From the cell containing the given text, extract its center point as [x, y] coordinate. 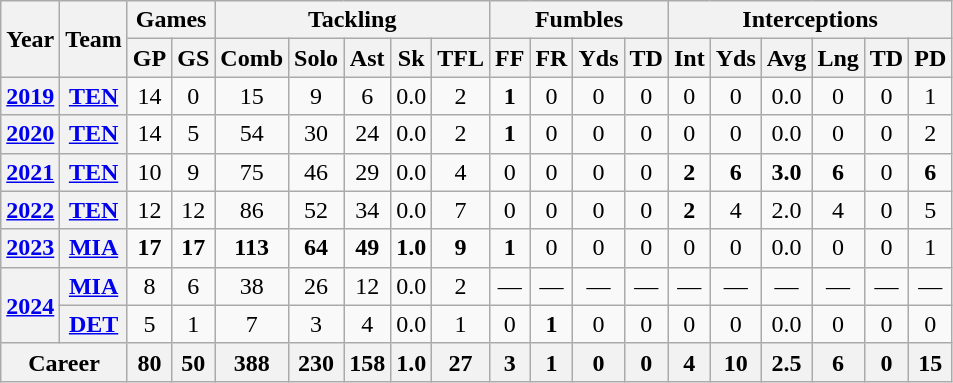
52 [316, 210]
2.5 [786, 362]
2019 [30, 96]
80 [149, 362]
FR [552, 58]
Interceptions [810, 20]
PD [930, 58]
Games [170, 20]
DET [94, 324]
Team [94, 39]
38 [252, 286]
Tackling [352, 20]
Avg [786, 58]
34 [368, 210]
FF [509, 58]
TFL [461, 58]
46 [316, 172]
50 [194, 362]
24 [368, 134]
2021 [30, 172]
Solo [316, 58]
Comb [252, 58]
75 [252, 172]
49 [368, 248]
Lng [838, 58]
54 [252, 134]
GP [149, 58]
64 [316, 248]
Int [689, 58]
113 [252, 248]
27 [461, 362]
Career [64, 362]
2024 [30, 305]
388 [252, 362]
2.0 [786, 210]
30 [316, 134]
158 [368, 362]
2023 [30, 248]
26 [316, 286]
3.0 [786, 172]
GS [194, 58]
29 [368, 172]
2022 [30, 210]
Ast [368, 58]
Year [30, 39]
86 [252, 210]
8 [149, 286]
230 [316, 362]
Sk [412, 58]
Fumbles [578, 20]
2020 [30, 134]
